Locate the cell with the specified text and output its (X, Y) center coordinate. 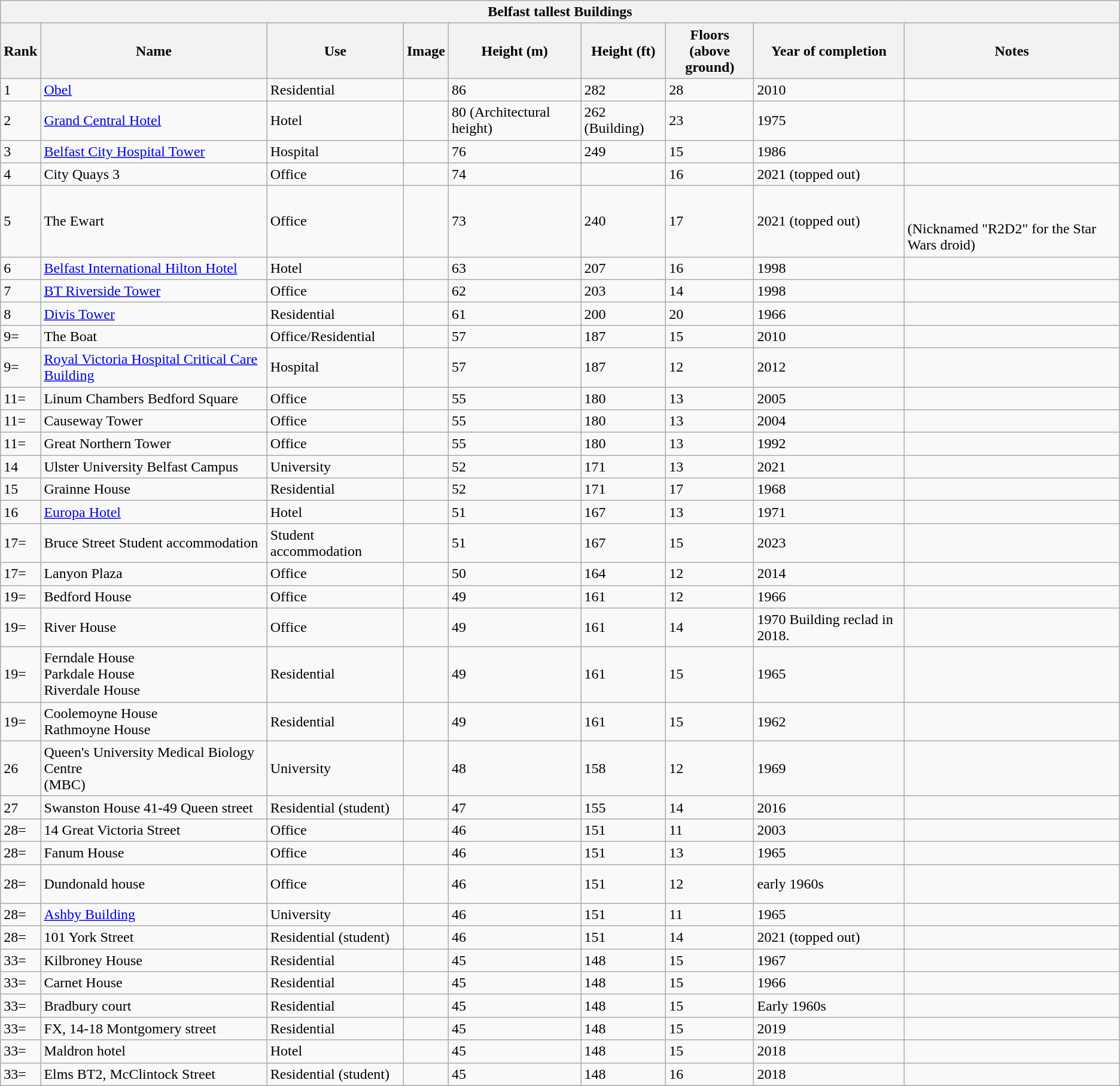
203 (623, 291)
Coolemoyne HouseRathmoyne House (154, 722)
5 (20, 221)
155 (623, 807)
Height (ft) (623, 51)
1992 (829, 444)
Divis Tower (154, 314)
Year of completion (829, 51)
23 (710, 121)
80 (Architectural height) (515, 121)
Belfast City Hospital Tower (154, 151)
76 (515, 151)
Ferndale HouseParkdale HouseRiverdale House (154, 674)
282 (623, 90)
Early 1960s (829, 1006)
1968 (829, 489)
FX, 14-18 Montgomery street (154, 1029)
2003 (829, 830)
50 (515, 574)
2005 (829, 398)
6 (20, 268)
The Boat (154, 336)
Use (335, 51)
48 (515, 768)
Floors(above ground) (710, 51)
2012 (829, 367)
Europa Hotel (154, 512)
26 (20, 768)
Great Northern Tower (154, 444)
240 (623, 221)
61 (515, 314)
Belfast tallest Buildings (560, 12)
1970 Building reclad in 2018. (829, 627)
(Nicknamed "R2D2" for the Star Wars droid) (1012, 221)
1975 (829, 121)
164 (623, 574)
Swanston House 41-49 Queen street (154, 807)
249 (623, 151)
262 (Building) (623, 121)
1962 (829, 722)
Office/Residential (335, 336)
47 (515, 807)
Linum Chambers Bedford Square (154, 398)
Queen's University Medical Biology Centre(MBC) (154, 768)
8 (20, 314)
28 (710, 90)
14 Great Victoria Street (154, 830)
Obel (154, 90)
Kilbroney House (154, 960)
Belfast International Hilton Hotel (154, 268)
207 (623, 268)
74 (515, 174)
early 1960s (829, 883)
63 (515, 268)
Dundonald house (154, 883)
7 (20, 291)
1 (20, 90)
27 (20, 807)
20 (710, 314)
Bradbury court (154, 1006)
1967 (829, 960)
Royal Victoria Hospital Critical Care Building (154, 367)
200 (623, 314)
101 York Street (154, 938)
2016 (829, 807)
Ashby Building (154, 915)
Maldron hotel (154, 1051)
Notes (1012, 51)
Fanum House (154, 853)
Grand Central Hotel (154, 121)
62 (515, 291)
1971 (829, 512)
Bedford House (154, 597)
73 (515, 221)
158 (623, 768)
Bruce Street Student accommodation (154, 543)
Lanyon Plaza (154, 574)
1969 (829, 768)
Causeway Tower (154, 421)
The Ewart (154, 221)
City Quays 3 (154, 174)
2023 (829, 543)
3 (20, 151)
Name (154, 51)
River House (154, 627)
Rank (20, 51)
1986 (829, 151)
2014 (829, 574)
Image (426, 51)
Elms BT2, McClintock Street (154, 1074)
2019 (829, 1029)
4 (20, 174)
Grainne House (154, 489)
2021 (829, 467)
Ulster University Belfast Campus (154, 467)
Carnet House (154, 983)
86 (515, 90)
Student accommodation (335, 543)
2004 (829, 421)
Height (m) (515, 51)
2 (20, 121)
BT Riverside Tower (154, 291)
